Extract the (X, Y) coordinate from the center of the cell holding the provided text.  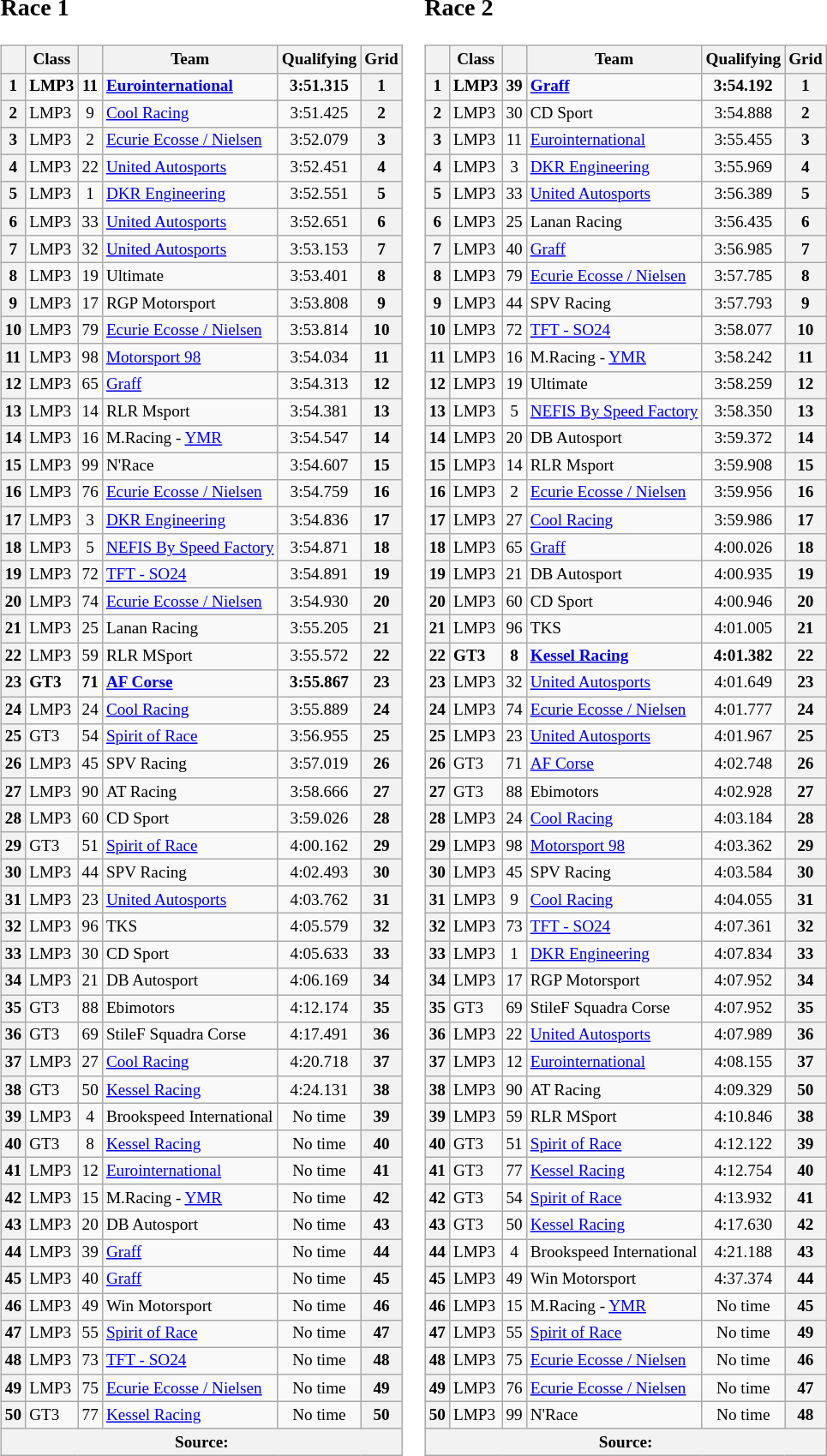
3:55.205 (319, 629)
3:59.026 (319, 818)
3:58.350 (744, 412)
4:21.188 (744, 1253)
3:52.551 (319, 195)
3:54.381 (319, 412)
4:01.005 (744, 629)
3:58.077 (744, 331)
4:04.055 (744, 900)
4:01.649 (744, 683)
4:12.122 (744, 1144)
3:58.259 (744, 385)
4:00.946 (744, 602)
3:52.451 (319, 168)
4:10.846 (744, 1117)
3:57.019 (319, 764)
4:07.361 (744, 927)
3:54.888 (744, 114)
4:12.174 (319, 1009)
3:53.153 (319, 249)
4:07.834 (744, 955)
4:01.382 (744, 656)
3:54.871 (319, 548)
3:54.930 (319, 602)
4:03.762 (319, 900)
4:05.633 (319, 955)
3:56.985 (744, 249)
3:59.372 (744, 439)
3:52.651 (319, 222)
4:00.935 (744, 575)
4:00.026 (744, 548)
3:59.908 (744, 466)
3:52.079 (319, 141)
3:55.969 (744, 168)
3:59.986 (744, 520)
4:09.329 (744, 1090)
4:02.928 (744, 792)
3:54.607 (319, 466)
3:57.785 (744, 277)
4:02.748 (744, 764)
3:53.814 (319, 331)
4:17.630 (744, 1225)
3:58.242 (744, 357)
4:08.155 (744, 1063)
4:01.777 (744, 710)
3:54.759 (319, 494)
4:05.579 (319, 927)
3:51.315 (319, 87)
3:53.808 (319, 303)
4:01.967 (744, 737)
4:03.584 (744, 873)
3:55.572 (319, 656)
4:07.989 (744, 1035)
4:20.718 (319, 1063)
4:00.162 (319, 846)
4:03.362 (744, 846)
4:24.131 (319, 1090)
4:17.491 (319, 1035)
4:02.493 (319, 873)
3:58.666 (319, 792)
3:55.867 (319, 683)
3:54.547 (319, 439)
3:59.956 (744, 494)
3:56.955 (319, 737)
3:54.034 (319, 357)
4:13.932 (744, 1198)
3:56.435 (744, 222)
4:06.169 (319, 981)
3:51.425 (319, 114)
3:57.793 (744, 303)
4:03.184 (744, 818)
4:37.374 (744, 1279)
3:54.313 (319, 385)
3:54.192 (744, 87)
3:54.891 (319, 575)
4:12.754 (744, 1171)
3:55.455 (744, 141)
3:56.389 (744, 195)
3:55.889 (319, 710)
3:53.401 (319, 277)
3:54.836 (319, 520)
